Determine the (X, Y) coordinate at the center of the cell enclosing the given text.  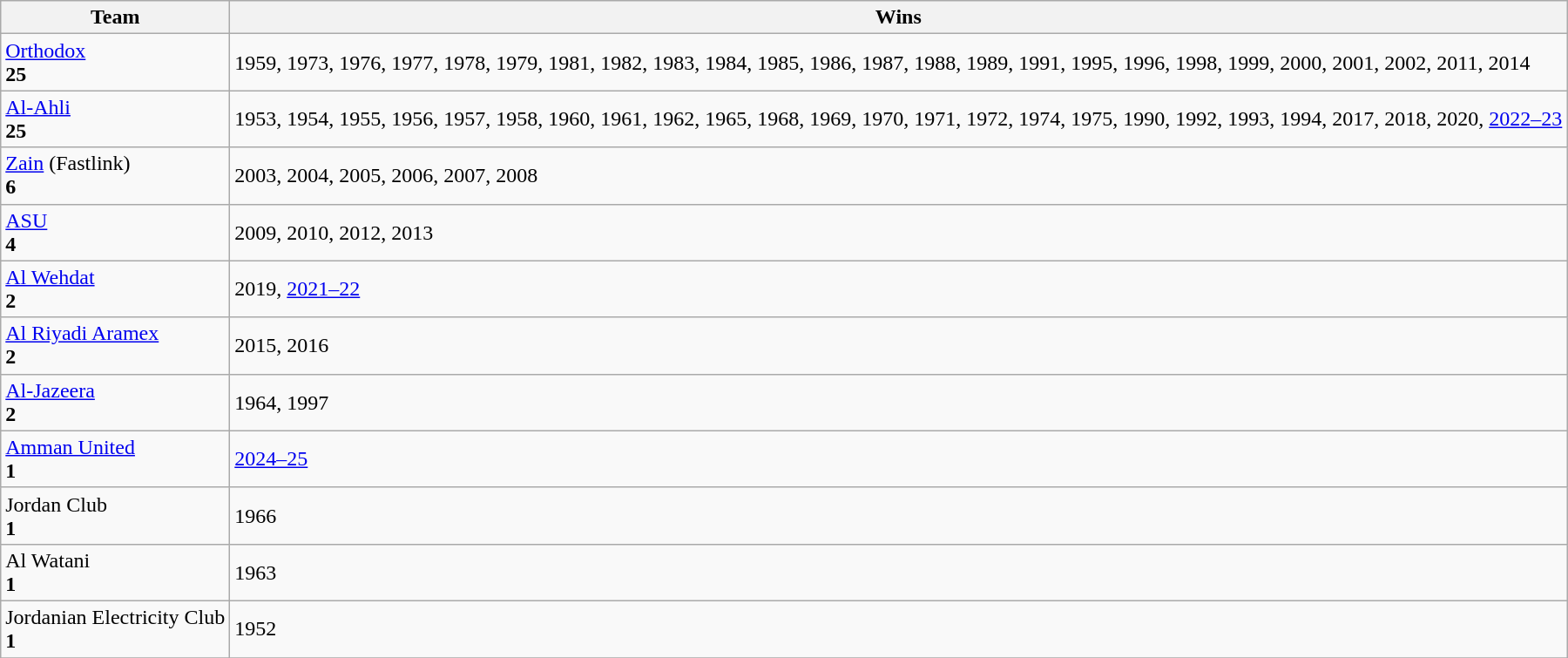
Wins (899, 17)
Zain (Fastlink) 6 (115, 176)
1966 (899, 516)
1963 (899, 572)
Al Wehdat 2 (115, 289)
2019, 2021–22 (899, 289)
Team (115, 17)
2009, 2010, 2012, 2013 (899, 232)
Al-Jazeera 2 (115, 403)
Al-Ahli 25 (115, 119)
2024–25 (899, 458)
2015, 2016 (899, 345)
1952 (899, 629)
Al Watani 1 (115, 572)
ASU 4 (115, 232)
Amman United 1 (115, 458)
Orthodox 25 (115, 63)
Jordan Club 1 (115, 516)
1964, 1997 (899, 403)
1959, 1973, 1976, 1977, 1978, 1979, 1981, 1982, 1983, 1984, 1985, 1986, 1987, 1988, 1989, 1991, 1995, 1996, 1998, 1999, 2000, 2001, 2002, 2011, 2014 (899, 63)
Al Riyadi Aramex 2 (115, 345)
2003, 2004, 2005, 2006, 2007, 2008 (899, 176)
Jordanian Electricity Club 1 (115, 629)
